Locate the cell with the specified text and output its [x, y] center coordinate. 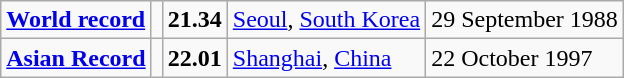
22.01 [194, 58]
22 October 1997 [525, 58]
Asian Record [76, 58]
Shanghai, China [326, 58]
21.34 [194, 20]
Seoul, South Korea [326, 20]
World record [76, 20]
29 September 1988 [525, 20]
